Detect which cell encompasses the target text, then output its (X, Y) center coordinate. 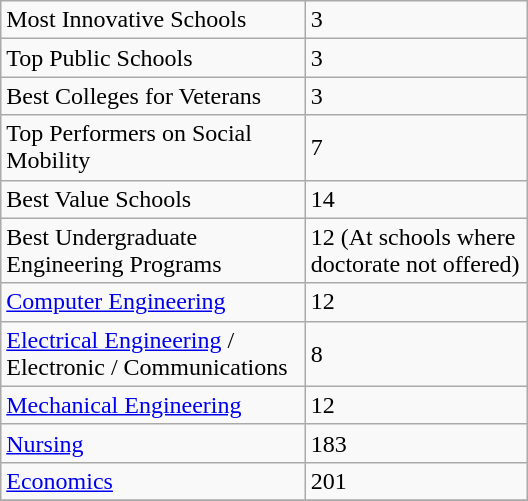
7 (416, 148)
14 (416, 199)
Computer Engineering (153, 302)
Most Innovative Schools (153, 20)
Best Colleges for Veterans (153, 96)
Electrical Engineering / Electronic / Communications (153, 354)
Best Value Schools (153, 199)
Mechanical Engineering (153, 405)
12 (At schools where doctorate not offered) (416, 250)
Top Performers on Social Mobility (153, 148)
Economics (153, 481)
Top Public Schools (153, 58)
Nursing (153, 443)
183 (416, 443)
8 (416, 354)
201 (416, 481)
Best Undergraduate Engineering Programs (153, 250)
